Return [X, Y] of the center of cell containing provided text 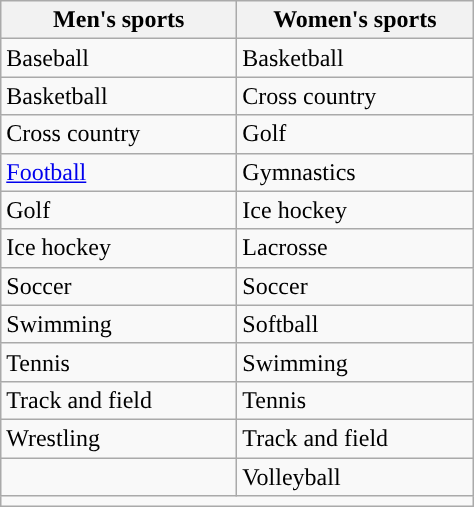
Women's sports [355, 20]
Football [119, 172]
Baseball [119, 58]
Softball [355, 324]
Wrestling [119, 438]
Men's sports [119, 20]
Volleyball [355, 477]
Lacrosse [355, 248]
Gymnastics [355, 172]
